Determine the [x, y] coordinate at the center of the cell enclosing the given text.  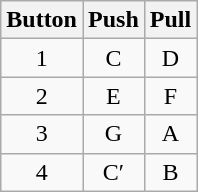
Button [42, 20]
G [113, 134]
B [170, 172]
Pull [170, 20]
4 [42, 172]
C [113, 58]
D [170, 58]
1 [42, 58]
Push [113, 20]
C′ [113, 172]
2 [42, 96]
F [170, 96]
3 [42, 134]
E [113, 96]
A [170, 134]
